Output the (X, Y) coordinate of the center of the cell containing the given text.  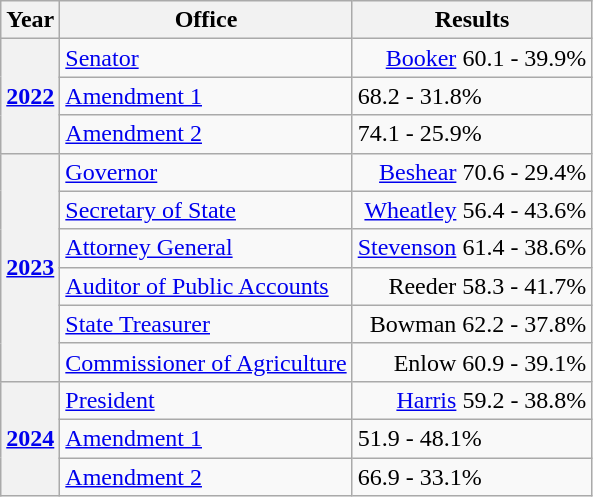
Secretary of State (206, 210)
Harris 59.2 - 38.8% (472, 400)
2022 (30, 96)
President (206, 400)
Beshear 70.6 - 29.4% (472, 172)
Attorney General (206, 248)
Booker 60.1 - 39.9% (472, 58)
Governor (206, 172)
Reeder 58.3 - 41.7% (472, 286)
Results (472, 20)
Stevenson 61.4 - 38.6% (472, 248)
2024 (30, 438)
State Treasurer (206, 324)
74.1 - 25.9% (472, 134)
Year (30, 20)
Auditor of Public Accounts (206, 286)
Enlow 60.9 - 39.1% (472, 362)
Wheatley 56.4 - 43.6% (472, 210)
2023 (30, 267)
Office (206, 20)
Senator (206, 58)
Commissioner of Agriculture (206, 362)
Bowman 62.2 - 37.8% (472, 324)
51.9 - 48.1% (472, 438)
66.9 - 33.1% (472, 477)
68.2 - 31.8% (472, 96)
